Determine the [X, Y] coordinate at the center of the cell enclosing the given text.  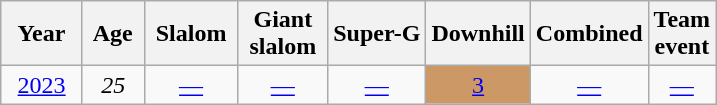
Age [113, 34]
Teamevent [682, 34]
Downhill [478, 34]
Combined [589, 34]
Slalom [191, 34]
Year [42, 34]
3 [478, 85]
Super-G [377, 34]
Giant slalom [283, 34]
25 [113, 85]
2023 [42, 85]
